Return (x, y) of the center of cell containing provided text 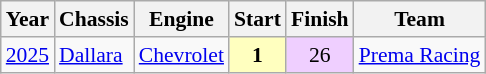
Prema Racing (420, 55)
Chevrolet (182, 55)
26 (320, 55)
Year (28, 19)
Team (420, 19)
2025 (28, 55)
Start (258, 19)
Chassis (94, 19)
Engine (182, 19)
Finish (320, 19)
1 (258, 55)
Dallara (94, 55)
